Search for the cell housing the specified text and yield its [X, Y] center coordinate. 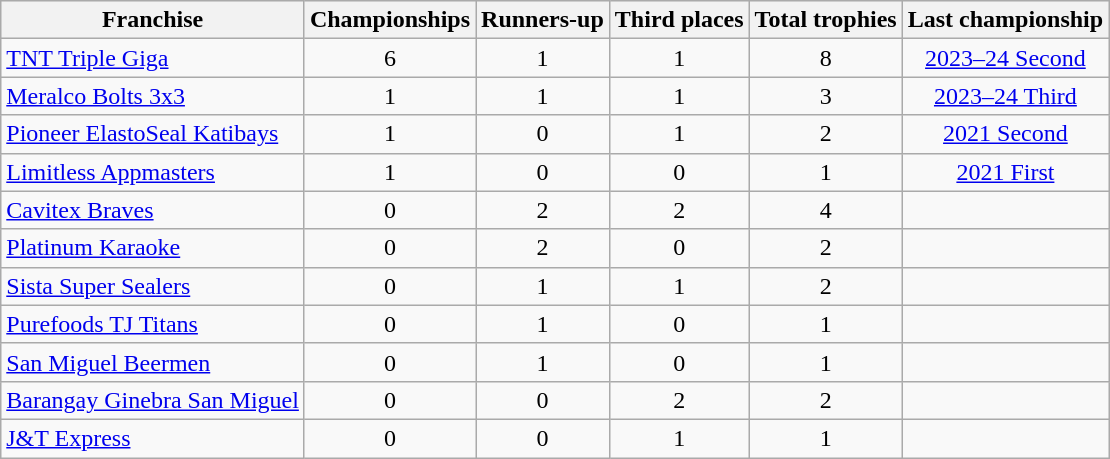
Cavitex Braves [153, 210]
Runners-up [543, 20]
6 [390, 58]
2021 First [1005, 172]
2023–24 Second [1005, 58]
3 [826, 96]
Meralco Bolts 3x3 [153, 96]
Purefoods TJ Titans [153, 324]
2021 Second [1005, 134]
Limitless Appmasters [153, 172]
Last championship [1005, 20]
Championships [390, 20]
Pioneer ElastoSeal Katibays [153, 134]
J&T Express [153, 438]
San Miguel Beermen [153, 362]
Sista Super Sealers [153, 286]
4 [826, 210]
TNT Triple Giga [153, 58]
Barangay Ginebra San Miguel [153, 400]
Third places [679, 20]
Franchise [153, 20]
Platinum Karaoke [153, 248]
Total trophies [826, 20]
2023–24 Third [1005, 96]
8 [826, 58]
